Capture the cell that displays the provided text and extract its [X, Y] central coordinate. 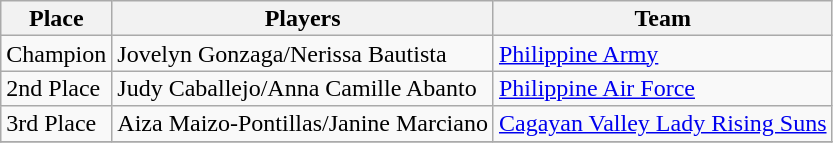
Team [662, 18]
Champion [56, 54]
Philippine Army [662, 54]
2nd Place [56, 88]
Players [303, 18]
Cagayan Valley Lady Rising Suns [662, 124]
Jovelyn Gonzaga/Nerissa Bautista [303, 54]
Philippine Air Force [662, 88]
Judy Caballejo/Anna Camille Abanto [303, 88]
Aiza Maizo-Pontillas/Janine Marciano [303, 124]
Place [56, 18]
3rd Place [56, 124]
